Pinpoint the cell where the given text exists, returning its [X, Y] midpoint coordinate. 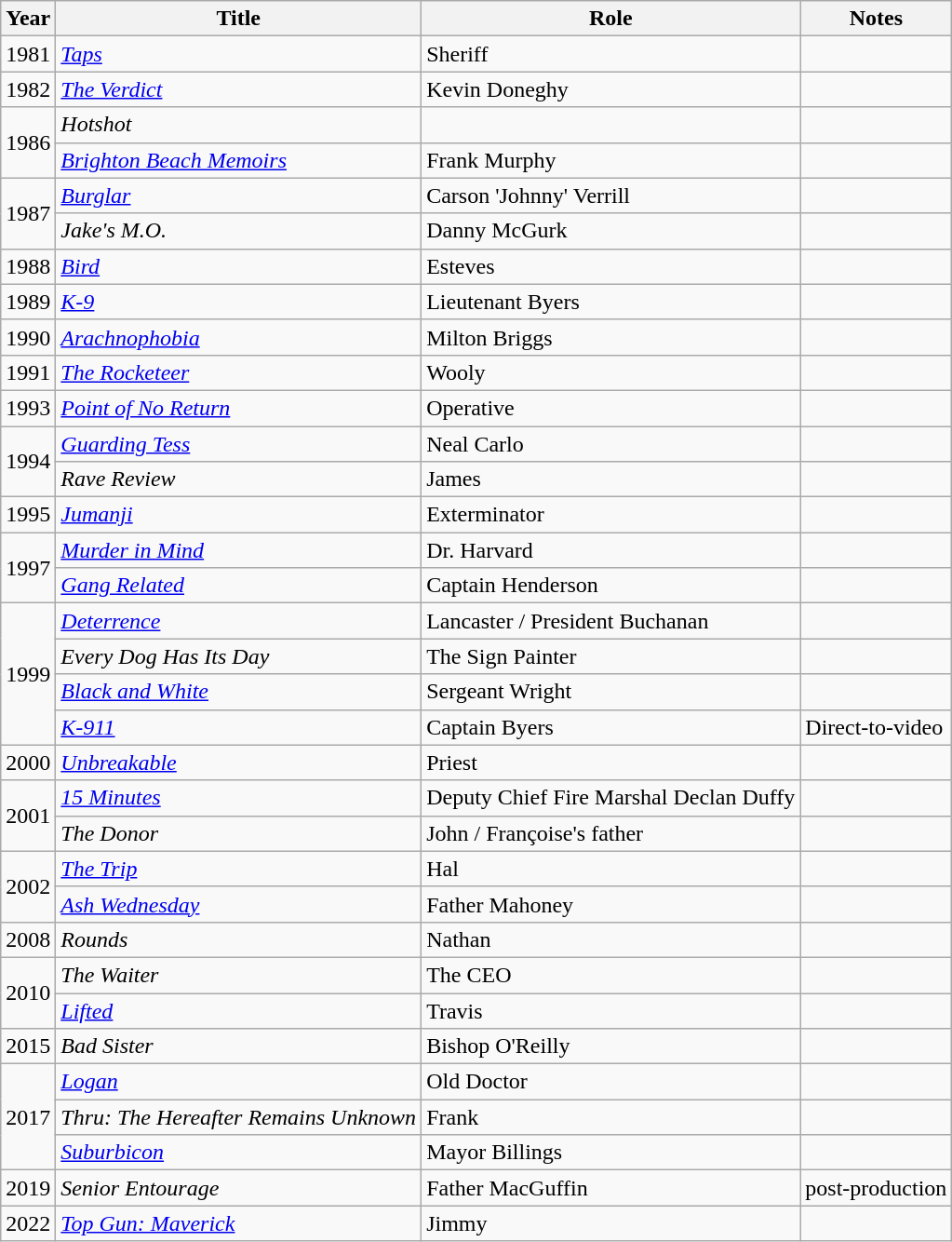
1988 [28, 266]
Hal [610, 869]
2019 [28, 1188]
K-911 [238, 727]
Nathan [610, 939]
The Trip [238, 869]
The Rocketeer [238, 372]
Exterminator [610, 515]
Black and White [238, 692]
Murder in Mind [238, 550]
The CEO [610, 975]
Notes [877, 19]
post-production [877, 1188]
Jumanji [238, 515]
Unbreakable [238, 763]
The Waiter [238, 975]
Rave Review [238, 479]
1989 [28, 302]
Title [238, 19]
1981 [28, 54]
1986 [28, 142]
Danny McGurk [610, 231]
Bad Sister [238, 1046]
Bird [238, 266]
2002 [28, 886]
2001 [28, 816]
Deputy Chief Fire Marshal Declan Duffy [610, 798]
1994 [28, 462]
Captain Henderson [610, 586]
James [610, 479]
Year [28, 19]
Rounds [238, 939]
Logan [238, 1082]
Ash Wednesday [238, 904]
Sheriff [610, 54]
1990 [28, 337]
Hotshot [238, 125]
Frank Murphy [610, 160]
Senior Entourage [238, 1188]
Brighton Beach Memoirs [238, 160]
Wooly [610, 372]
2000 [28, 763]
Travis [610, 1010]
Guarding Tess [238, 444]
1997 [28, 568]
2010 [28, 992]
Kevin Doneghy [610, 89]
Deterrence [238, 621]
Father Mahoney [610, 904]
Lancaster / President Buchanan [610, 621]
Mayor Billings [610, 1153]
1999 [28, 674]
Suburbicon [238, 1153]
Top Gun: Maverick [238, 1223]
Dr. Harvard [610, 550]
Direct-to-video [877, 727]
The Sign Painter [610, 656]
Sergeant Wright [610, 692]
Old Doctor [610, 1082]
The Donor [238, 833]
1991 [28, 372]
Arachnophobia [238, 337]
Captain Byers [610, 727]
2022 [28, 1223]
1982 [28, 89]
2008 [28, 939]
15 Minutes [238, 798]
Bishop O'Reilly [610, 1046]
Priest [610, 763]
Every Dog Has Its Day [238, 656]
2017 [28, 1117]
Neal Carlo [610, 444]
K-9 [238, 302]
The Verdict [238, 89]
Esteves [610, 266]
Taps [238, 54]
1987 [28, 213]
Point of No Return [238, 408]
Role [610, 19]
Jake's M.O. [238, 231]
Lieutenant Byers [610, 302]
1995 [28, 515]
Burglar [238, 196]
Frank [610, 1117]
1993 [28, 408]
Jimmy [610, 1223]
2015 [28, 1046]
John / Françoise's father [610, 833]
Milton Briggs [610, 337]
Father MacGuffin [610, 1188]
Thru: The Hereafter Remains Unknown [238, 1117]
Gang Related [238, 586]
Operative [610, 408]
Carson 'Johnny' Verrill [610, 196]
Lifted [238, 1010]
